Search for the cell housing the specified text and yield its [X, Y] center coordinate. 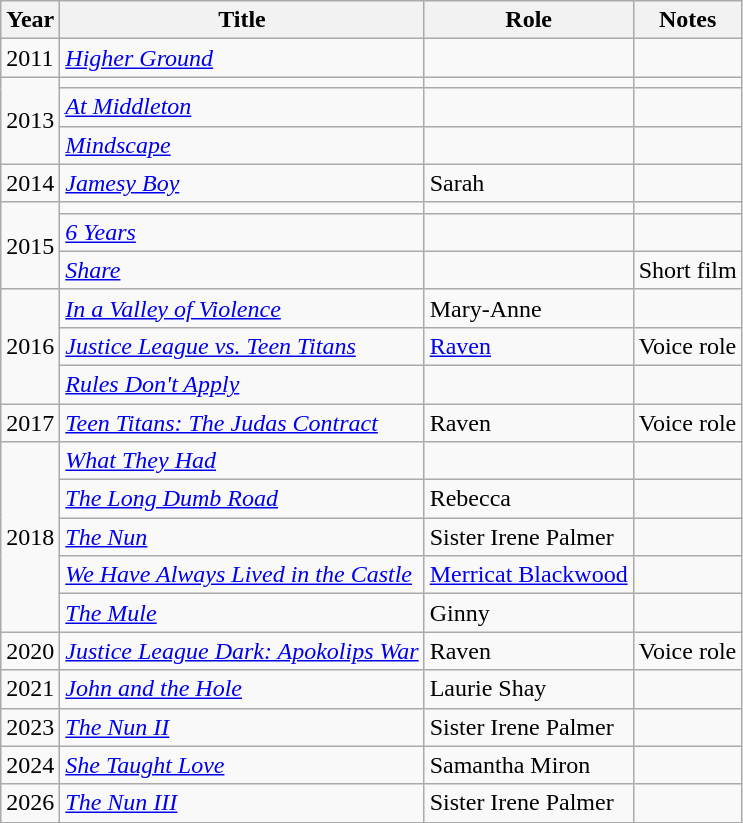
2014 [30, 183]
Short film [688, 270]
2024 [30, 765]
Sarah [528, 183]
2020 [30, 651]
Year [30, 20]
2017 [30, 423]
At Middleton [242, 107]
Justice League vs. Teen Titans [242, 346]
6 Years [242, 232]
2013 [30, 120]
Mary-Anne [528, 308]
Jamesy Boy [242, 183]
2018 [30, 537]
2015 [30, 246]
Mindscape [242, 145]
What They Had [242, 461]
2021 [30, 689]
Samantha Miron [528, 765]
The Nun [242, 537]
John and the Hole [242, 689]
Merricat Blackwood [528, 575]
Justice League Dark: Apokolips War [242, 651]
She Taught Love [242, 765]
Role [528, 20]
Title [242, 20]
The Nun III [242, 803]
Rules Don't Apply [242, 384]
Teen Titans: The Judas Contract [242, 423]
We Have Always Lived in the Castle [242, 575]
Higher Ground [242, 58]
Laurie Shay [528, 689]
Rebecca [528, 499]
In a Valley of Violence [242, 308]
The Nun II [242, 727]
2023 [30, 727]
Notes [688, 20]
The Long Dumb Road [242, 499]
Ginny [528, 613]
The Mule [242, 613]
2011 [30, 58]
Share [242, 270]
2026 [30, 803]
2016 [30, 346]
